Search for the cell housing the specified text and yield its (X, Y) center coordinate. 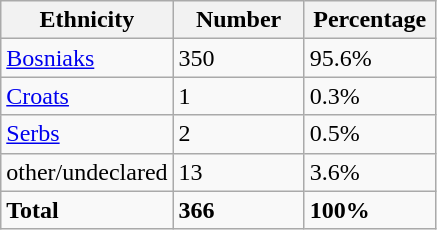
Croats (87, 96)
Number (238, 20)
100% (370, 210)
Total (87, 210)
366 (238, 210)
other/undeclared (87, 172)
3.6% (370, 172)
350 (238, 58)
1 (238, 96)
13 (238, 172)
Ethnicity (87, 20)
Serbs (87, 134)
0.3% (370, 96)
0.5% (370, 134)
Percentage (370, 20)
2 (238, 134)
95.6% (370, 58)
Bosniaks (87, 58)
